Extract the (X, Y) coordinate from the center of the cell holding the provided text.  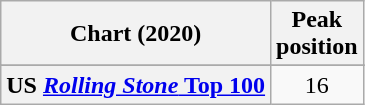
US Rolling Stone Top 100 (136, 85)
Peak position (317, 34)
Chart (2020) (136, 34)
16 (317, 85)
